Scan for the cell matching the given text and deliver its (X, Y) coordinate at center. 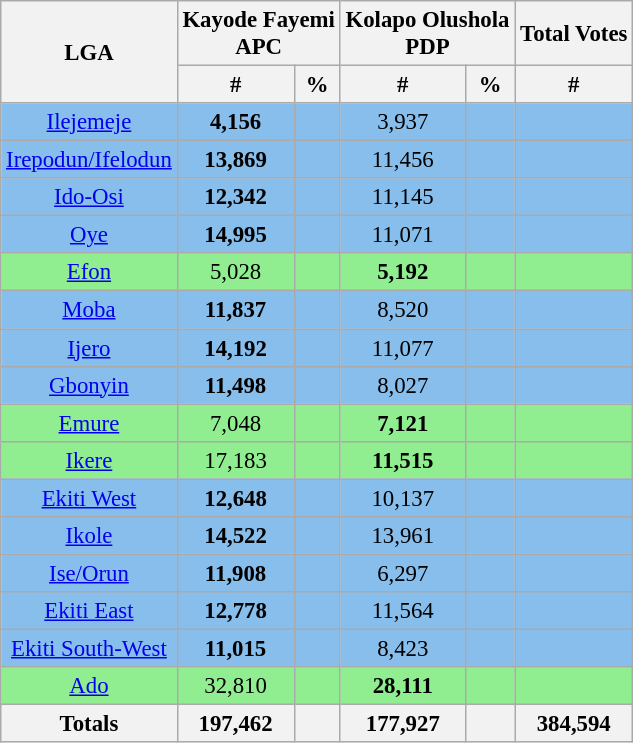
12,778 (236, 611)
Ijero (89, 348)
13,961 (402, 536)
Ikere (89, 460)
17,183 (236, 460)
11,015 (236, 648)
11,077 (402, 348)
14,995 (236, 235)
12,648 (236, 498)
177,927 (402, 724)
7,121 (402, 423)
11,908 (236, 573)
Moba (89, 310)
Irepodun/Ifelodun (89, 160)
5,192 (402, 273)
32,810 (236, 686)
Ise/Orun (89, 573)
Emure (89, 423)
11,515 (402, 460)
10,137 (402, 498)
3,937 (402, 122)
11,837 (236, 310)
12,342 (236, 197)
6,297 (402, 573)
Kayode FayemiAPC (258, 34)
Ikole (89, 536)
4,156 (236, 122)
Ado (89, 686)
Ido-Osi (89, 197)
Efon (89, 273)
Kolapo OlusholaPDP (428, 34)
197,462 (236, 724)
11,456 (402, 160)
13,869 (236, 160)
Gbonyin (89, 385)
Totals (89, 724)
5,028 (236, 273)
14,192 (236, 348)
Total Votes (574, 34)
Oye (89, 235)
11,498 (236, 385)
Ekiti South-West (89, 648)
8,027 (402, 385)
11,071 (402, 235)
28,111 (402, 686)
384,594 (574, 724)
Ekiti West (89, 498)
8,423 (402, 648)
LGA (89, 52)
14,522 (236, 536)
11,145 (402, 197)
11,564 (402, 611)
Ekiti East (89, 611)
7,048 (236, 423)
Ilejemeje (89, 122)
8,520 (402, 310)
